For the text-containing cell, return its midpoint in [x, y] coordinate format. 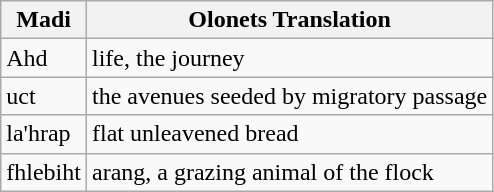
arang, a grazing animal of the flock [289, 172]
Ahd [44, 58]
Madi [44, 20]
flat unleavened bread [289, 134]
the avenues seeded by migratory passage [289, 96]
la'hrap [44, 134]
fhlebiht [44, 172]
life, the journey [289, 58]
Olonets Translation [289, 20]
uct [44, 96]
